Provide the [X, Y] coordinate of the cell's center where the given text is located.  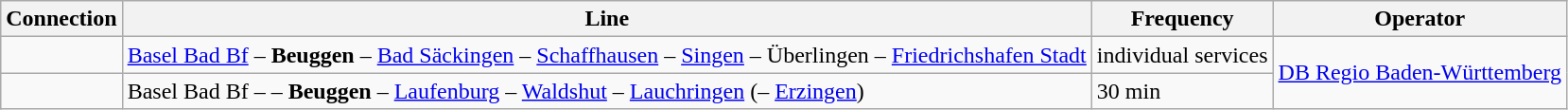
DB Regio Baden-Württemberg [1420, 73]
Basel Bad Bf – – Beuggen – Laufenburg – Waldshut – Lauchringen (– Erzingen) [607, 91]
Line [607, 19]
individual services [1182, 55]
30 min [1182, 91]
Frequency [1182, 19]
Basel Bad Bf – Beuggen – Bad Säckingen – Schaffhausen – Singen – Überlingen – Friedrichshafen Stadt [607, 55]
Connection [61, 19]
Operator [1420, 19]
